From the cell containing the given text, extract its center point as (X, Y) coordinate. 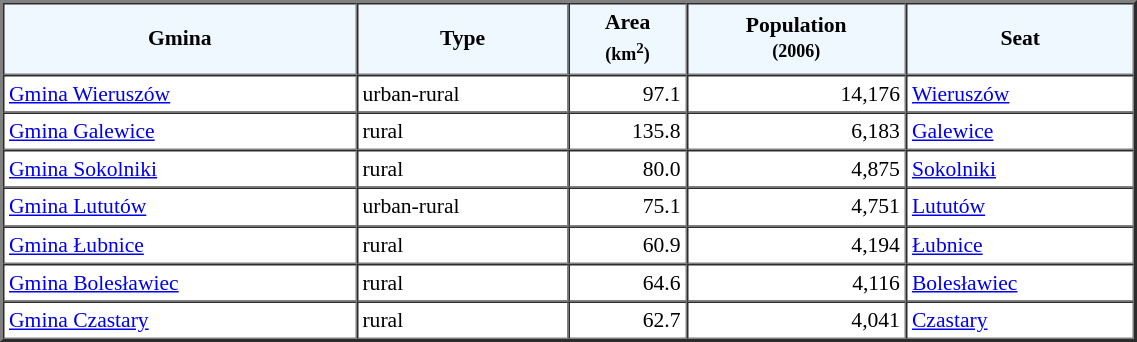
6,183 (796, 131)
75.1 (628, 207)
Gmina Wieruszów (180, 93)
Gmina Bolesławiec (180, 283)
Wieruszów (1020, 93)
Gmina (180, 38)
Gmina Lututów (180, 207)
Czastary (1020, 321)
135.8 (628, 131)
60.9 (628, 245)
4,751 (796, 207)
Bolesławiec (1020, 283)
62.7 (628, 321)
Gmina Czastary (180, 321)
4,041 (796, 321)
14,176 (796, 93)
Area(km2) (628, 38)
Population(2006) (796, 38)
Lututów (1020, 207)
Type (462, 38)
64.6 (628, 283)
Seat (1020, 38)
Galewice (1020, 131)
Gmina Galewice (180, 131)
4,194 (796, 245)
4,875 (796, 169)
Łubnice (1020, 245)
97.1 (628, 93)
Gmina Łubnice (180, 245)
Sokolniki (1020, 169)
4,116 (796, 283)
Gmina Sokolniki (180, 169)
80.0 (628, 169)
